Search for the cell housing the specified text and yield its [X, Y] center coordinate. 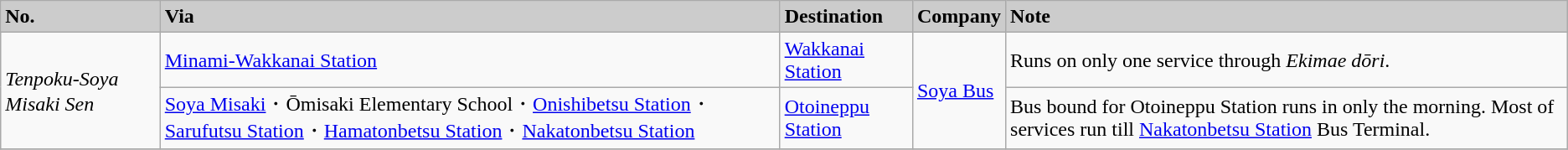
Destination [846, 17]
Company [958, 17]
Soya Bus [958, 91]
Bus bound for Otoineppu Station runs in only the morning. Most of services run till Nakatonbetsu Station Bus Terminal. [1287, 118]
No. [80, 17]
Tenpoku-Soya Misaki Sen [80, 91]
Via [470, 17]
Minami-Wakkanai Station [470, 60]
Wakkanai Station [846, 60]
Note [1287, 17]
Otoineppu Station [846, 118]
Soya Misaki・Ōmisaki Elementary School・Onishibetsu Station・Sarufutsu Station・Hamatonbetsu Station・Nakatonbetsu Station [470, 118]
Runs on only one service through Ekimae dōri. [1287, 60]
